Return the [x, y] coordinate for the center point of the cell that contains the specified text.  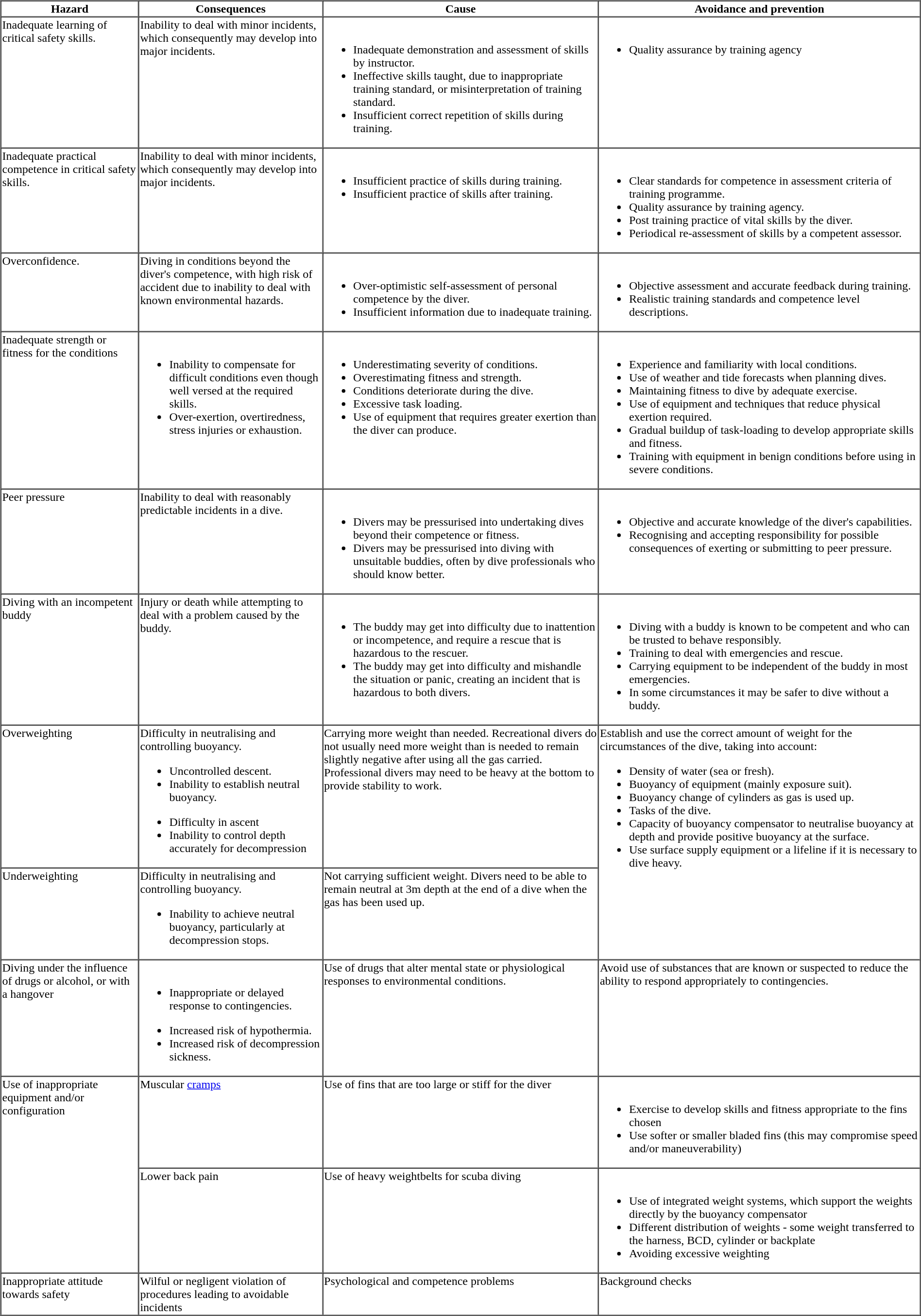
Cause [460, 9]
Inability to deal with reasonably predictable incidents in a dive. [230, 541]
Inadequate learning of critical safety skills. [70, 82]
Diving in conditions beyond the diver's competence, with high risk of accident due to inability to deal with known environmental hazards. [230, 292]
Hazard [70, 9]
Injury or death while attempting to deal with a problem caused by the buddy. [230, 659]
Objective assessment and accurate feedback during training.Realistic training standards and competence level descriptions. [760, 292]
Inadequate practical competence in critical safety skills. [70, 200]
Difficulty in neutralising and controlling buoyancy.Inability to achieve neutral buoyancy, particularly at decompression stops. [230, 913]
Inadequate strength or fitness for the conditions [70, 410]
Over-optimistic self-assessment of personal competence by the diver.Insufficient information due to inadequate training. [460, 292]
Muscular cramps [230, 1122]
Insufficient practice of skills during training.Insufficient practice of skills after training. [460, 200]
Psychological and competence problems [460, 1294]
Overweighting [70, 796]
Underweighting [70, 913]
Use of fins that are too large or stiff for the diver [460, 1122]
Wilful or negligent violation of procedures leading to avoidable incidents [230, 1294]
Avoidance and prevention [760, 9]
Consequences [230, 9]
Use of heavy weightbelts for scuba diving [460, 1220]
Overconfidence. [70, 292]
Quality assurance by training agency [760, 82]
Avoid use of substances that are known or suspected to reduce the ability to respond appropriately to contingencies. [760, 1018]
Diving with an incompetent buddy [70, 659]
Use of inappropriate equipment and/or configuration [70, 1175]
Use of drugs that alter mental state or physiological responses to environmental conditions. [460, 1018]
Background checks [760, 1294]
Inappropriate attitude towards safety [70, 1294]
Not carrying sufficient weight. Divers need to be able to remain neutral at 3m depth at the end of a dive when the gas has been used up. [460, 913]
Diving under the influence of drugs or alcohol, or with a hangover [70, 1018]
Lower back pain [230, 1220]
Peer pressure [70, 541]
Inappropriate or delayed response to contingencies.Increased risk of hypothermia.Increased risk of decompression sickness. [230, 1018]
